From the cell containing the given text, extract its center point as (X, Y) coordinate. 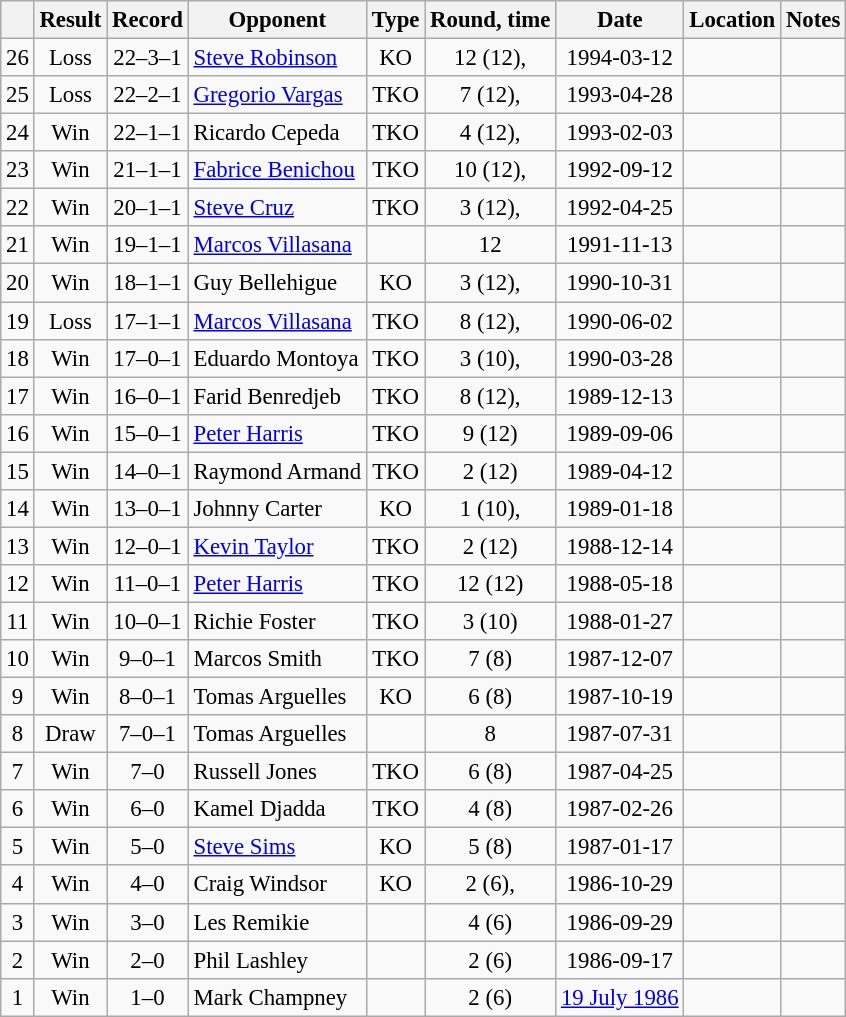
18–1–1 (148, 283)
21 (18, 245)
19–1–1 (148, 245)
Opponent (277, 20)
1989-09-06 (620, 433)
1989-12-13 (620, 396)
1992-09-12 (620, 170)
1990-10-31 (620, 283)
4–0 (148, 885)
Fabrice Benichou (277, 170)
12 (12), (490, 58)
16–0–1 (148, 396)
1990-06-02 (620, 321)
Date (620, 20)
Russell Jones (277, 772)
19 July 1986 (620, 997)
1988-12-14 (620, 546)
Type (395, 20)
24 (18, 133)
23 (18, 170)
17–0–1 (148, 358)
22–1–1 (148, 133)
1992-04-25 (620, 208)
Les Remikie (277, 922)
2 (18, 960)
12–0–1 (148, 546)
4 (12), (490, 133)
7–0–1 (148, 734)
10–0–1 (148, 621)
Guy Bellehigue (277, 283)
1987-01-17 (620, 847)
18 (18, 358)
1994-03-12 (620, 58)
1987-04-25 (620, 772)
9 (18, 697)
Kevin Taylor (277, 546)
Ricardo Cepeda (277, 133)
9–0–1 (148, 659)
Marcos Smith (277, 659)
20 (18, 283)
1987-02-26 (620, 809)
1986-10-29 (620, 885)
7 (8) (490, 659)
1993-02-03 (620, 133)
7 (18, 772)
1987-07-31 (620, 734)
1987-10-19 (620, 697)
4 (8) (490, 809)
3 (10) (490, 621)
22 (18, 208)
Result (70, 20)
Record (148, 20)
16 (18, 433)
Craig Windsor (277, 885)
Round, time (490, 20)
Raymond Armand (277, 471)
1991-11-13 (620, 245)
13–0–1 (148, 509)
Johnny Carter (277, 509)
4 (18, 885)
7 (12), (490, 95)
4 (6) (490, 922)
12 (12) (490, 584)
Steve Cruz (277, 208)
5–0 (148, 847)
21–1–1 (148, 170)
6 (18, 809)
13 (18, 546)
1988-01-27 (620, 621)
1990-03-28 (620, 358)
Steve Robinson (277, 58)
7–0 (148, 772)
5 (8) (490, 847)
Location (732, 20)
2 (6), (490, 885)
1987-12-07 (620, 659)
25 (18, 95)
20–1–1 (148, 208)
Steve Sims (277, 847)
17–1–1 (148, 321)
Richie Foster (277, 621)
5 (18, 847)
Kamel Djadda (277, 809)
10 (12), (490, 170)
1993-04-28 (620, 95)
Notes (814, 20)
1989-04-12 (620, 471)
6–0 (148, 809)
Gregorio Vargas (277, 95)
Mark Champney (277, 997)
Farid Benredjeb (277, 396)
Eduardo Montoya (277, 358)
11 (18, 621)
1 (18, 997)
22–2–1 (148, 95)
10 (18, 659)
3–0 (148, 922)
26 (18, 58)
1 (10), (490, 509)
3 (10), (490, 358)
14 (18, 509)
Phil Lashley (277, 960)
8–0–1 (148, 697)
11–0–1 (148, 584)
17 (18, 396)
15 (18, 471)
1986-09-29 (620, 922)
Draw (70, 734)
19 (18, 321)
2–0 (148, 960)
22–3–1 (148, 58)
9 (12) (490, 433)
1–0 (148, 997)
14–0–1 (148, 471)
3 (18, 922)
1988-05-18 (620, 584)
1986-09-17 (620, 960)
1989-01-18 (620, 509)
15–0–1 (148, 433)
